Output the [X, Y] coordinate of the center of the cell containing the given text.  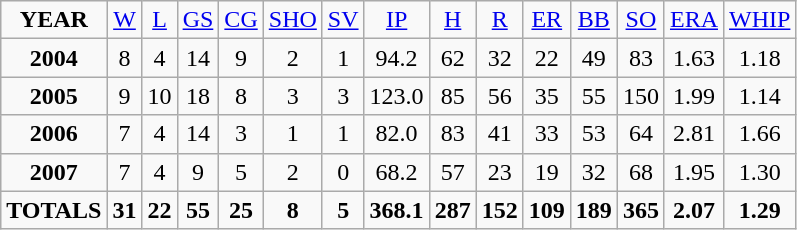
1.14 [760, 96]
23 [500, 172]
ER [546, 20]
1.30 [760, 172]
BB [594, 20]
365 [640, 210]
2.81 [694, 134]
287 [452, 210]
94.2 [396, 58]
368.1 [396, 210]
2006 [54, 134]
GS [198, 20]
2.07 [694, 210]
62 [452, 58]
R [500, 20]
189 [594, 210]
19 [546, 172]
W [124, 20]
1.29 [760, 210]
1.66 [760, 134]
31 [124, 210]
CG [241, 20]
TOTALS [54, 210]
41 [500, 134]
152 [500, 210]
L [160, 20]
56 [500, 96]
53 [594, 134]
2004 [54, 58]
150 [640, 96]
1.18 [760, 58]
57 [452, 172]
2005 [54, 96]
SV [343, 20]
H [452, 20]
35 [546, 96]
SHO [292, 20]
68 [640, 172]
18 [198, 96]
0 [343, 172]
25 [241, 210]
2007 [54, 172]
68.2 [396, 172]
IP [396, 20]
SO [640, 20]
82.0 [396, 134]
WHIP [760, 20]
49 [594, 58]
123.0 [396, 96]
ERA [694, 20]
10 [160, 96]
33 [546, 134]
1.95 [694, 172]
85 [452, 96]
109 [546, 210]
1.99 [694, 96]
64 [640, 134]
YEAR [54, 20]
1.63 [694, 58]
